Locate the cell with the specified text and output its [X, Y] center coordinate. 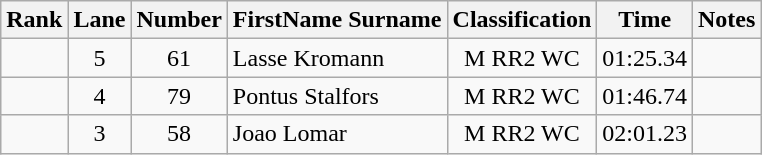
Lane [100, 20]
Joao Lomar [337, 134]
Pontus Stalfors [337, 96]
FirstName Surname [337, 20]
58 [179, 134]
5 [100, 58]
Notes [727, 20]
01:46.74 [645, 96]
Classification [522, 20]
02:01.23 [645, 134]
61 [179, 58]
Number [179, 20]
Time [645, 20]
Rank [34, 20]
01:25.34 [645, 58]
3 [100, 134]
4 [100, 96]
79 [179, 96]
Lasse Kromann [337, 58]
